For the text-containing cell, return its midpoint in [x, y] coordinate format. 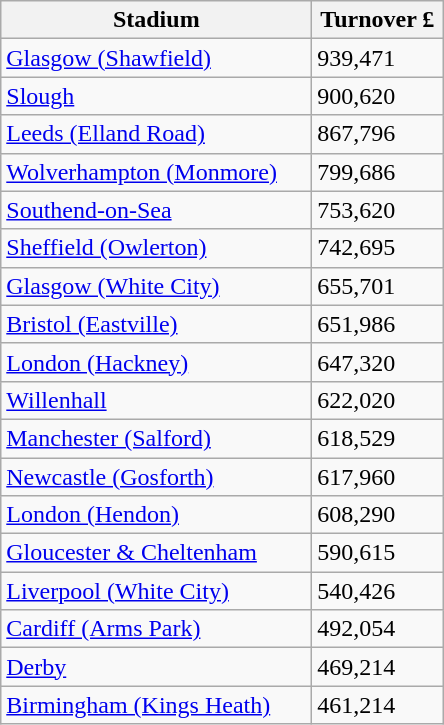
Bristol (Eastville) [156, 324]
655,701 [378, 286]
Birmingham (Kings Heath) [156, 705]
799,686 [378, 172]
London (Hendon) [156, 515]
469,214 [378, 667]
London (Hackney) [156, 362]
Sheffield (Owlerton) [156, 248]
Cardiff (Arms Park) [156, 629]
618,529 [378, 438]
651,986 [378, 324]
753,620 [378, 210]
622,020 [378, 400]
742,695 [378, 248]
Turnover £ [378, 20]
Glasgow (Shawfield) [156, 58]
Glasgow (White City) [156, 286]
Wolverhampton (Monmore) [156, 172]
492,054 [378, 629]
Manchester (Salford) [156, 438]
Southend-on-Sea [156, 210]
647,320 [378, 362]
617,960 [378, 477]
Slough [156, 96]
900,620 [378, 96]
590,615 [378, 553]
867,796 [378, 134]
939,471 [378, 58]
Liverpool (White City) [156, 591]
540,426 [378, 591]
Newcastle (Gosforth) [156, 477]
608,290 [378, 515]
Leeds (Elland Road) [156, 134]
Derby [156, 667]
Gloucester & Cheltenham [156, 553]
461,214 [378, 705]
Stadium [156, 20]
Willenhall [156, 400]
